Identify which cell holds the provided text, then report its (x, y) central coordinate. 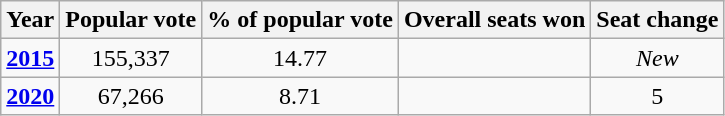
155,337 (131, 58)
2020 (30, 96)
Year (30, 20)
Seat change (658, 20)
% of popular vote (300, 20)
5 (658, 96)
Overall seats won (494, 20)
Popular vote (131, 20)
8.71 (300, 96)
14.77 (300, 58)
New (658, 58)
67,266 (131, 96)
2015 (30, 58)
